Capture the cell that displays the provided text and extract its (x, y) central coordinate. 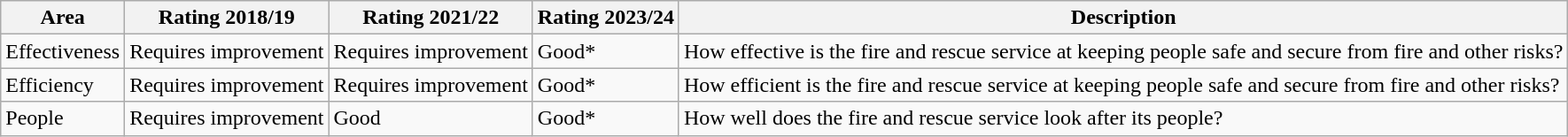
Effectiveness (63, 51)
Good (431, 118)
How well does the fire and rescue service look after its people? (1123, 118)
Rating 2018/19 (227, 18)
How effective is the fire and rescue service at keeping people safe and secure from fire and other risks? (1123, 51)
People (63, 118)
Description (1123, 18)
Efficiency (63, 85)
Rating 2021/22 (431, 18)
Area (63, 18)
How efficient is the fire and rescue service at keeping people safe and secure from fire and other risks? (1123, 85)
Rating 2023/24 (606, 18)
